Capture the cell that displays the provided text and extract its [x, y] central coordinate. 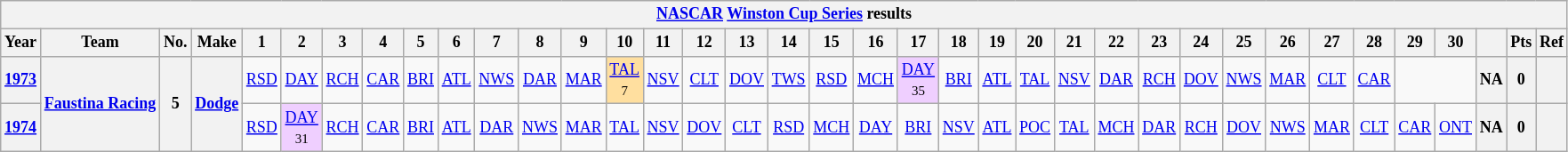
13 [747, 43]
25 [1243, 43]
3 [342, 43]
TAL7 [624, 80]
1973 [21, 80]
17 [918, 43]
12 [704, 43]
Make [217, 43]
9 [583, 43]
30 [1456, 43]
DAY35 [918, 80]
22 [1116, 43]
8 [541, 43]
Team [100, 43]
ONT [1456, 128]
Faustina Racing [100, 103]
2 [302, 43]
Ref [1552, 43]
16 [876, 43]
11 [663, 43]
14 [788, 43]
Dodge [217, 103]
Year [21, 43]
21 [1074, 43]
POC [1035, 128]
Pts [1521, 43]
1 [261, 43]
29 [1415, 43]
TWS [788, 80]
10 [624, 43]
6 [456, 43]
NASCAR Winston Cup Series results [784, 14]
1974 [21, 128]
23 [1160, 43]
19 [997, 43]
4 [383, 43]
7 [496, 43]
24 [1202, 43]
27 [1332, 43]
28 [1374, 43]
15 [832, 43]
18 [959, 43]
DAY31 [302, 128]
No. [176, 43]
26 [1288, 43]
20 [1035, 43]
